Scan for the cell matching the given text and deliver its [X, Y] coordinate at center. 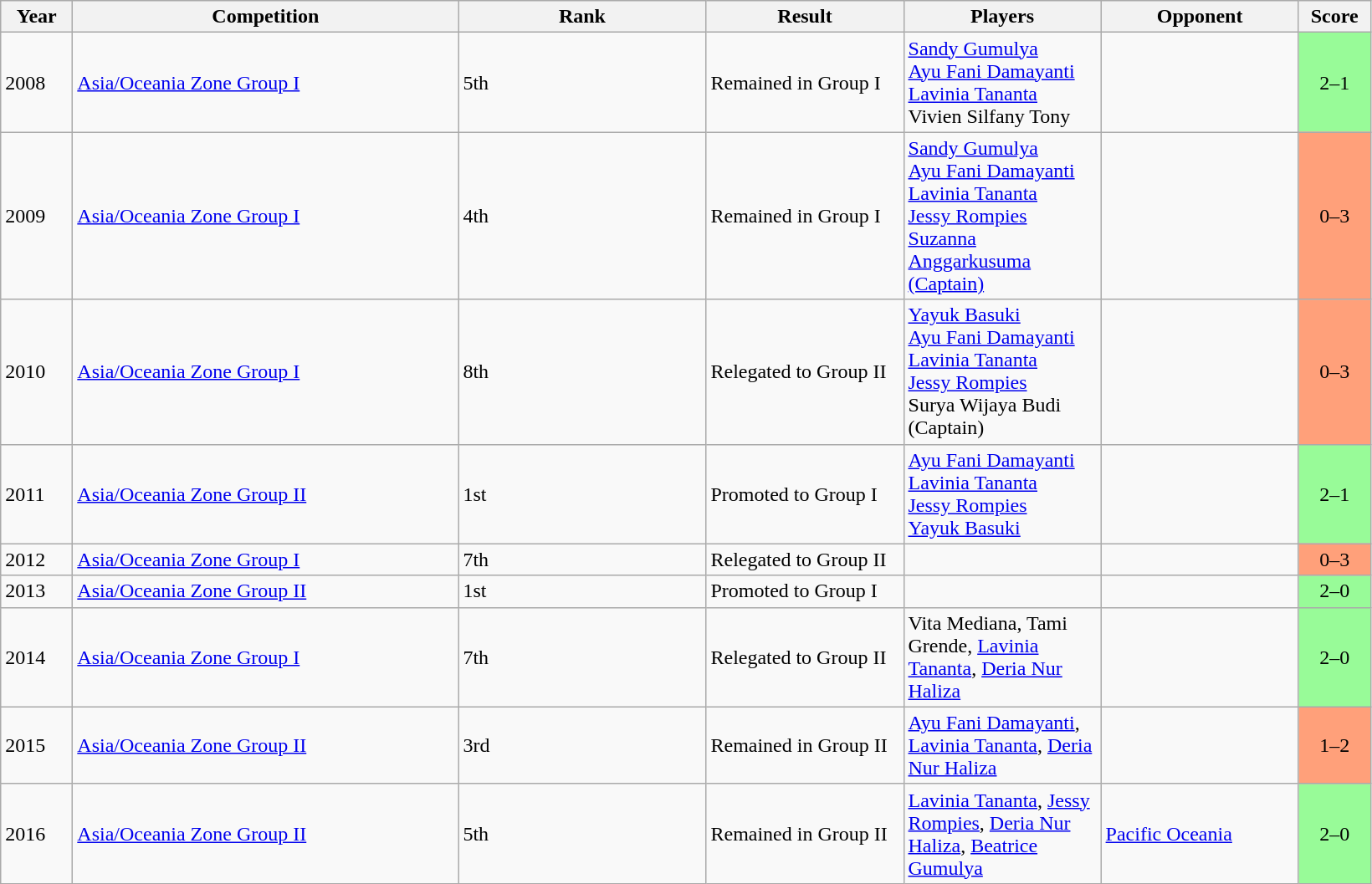
Yayuk BasukiAyu Fani DamayantiLavinia TanantaJessy RompiesSurya Wijaya Budi (Captain) [1002, 371]
Lavinia Tananta, Jessy Rompies, Deria Nur Haliza, Beatrice Gumulya [1002, 833]
Result [805, 17]
Vita Mediana, Tami Grende, Lavinia Tananta, Deria Nur Haliza [1002, 657]
2013 [37, 591]
Sandy Gumulya Ayu Fani Damayanti Lavinia TanantaVivien Silfany Tony [1002, 82]
Ayu Fani DamayantiLavinia TanantaJessy RompiesYayuk Basuki [1002, 493]
2010 [37, 371]
Score [1334, 17]
2012 [37, 560]
Year [37, 17]
Competition [266, 17]
3rd [582, 745]
2016 [37, 833]
Sandy GumulyaAyu Fani DamayantiLavinia Tananta Jessy RompiesSuzanna Anggarkusuma (Captain) [1002, 216]
Players [1002, 17]
Rank [582, 17]
2009 [37, 216]
2015 [37, 745]
2008 [37, 82]
Opponent [1200, 17]
4th [582, 216]
Ayu Fani Damayanti, Lavinia Tananta, Deria Nur Haliza [1002, 745]
8th [582, 371]
Pacific Oceania [1200, 833]
2014 [37, 657]
1–2 [1334, 745]
2011 [37, 493]
